Identify which cell holds the provided text, then report its [x, y] central coordinate. 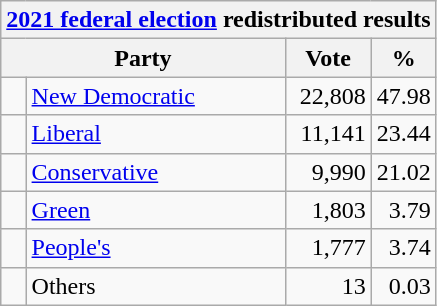
Conservative [156, 172]
2021 federal election redistributed results [218, 20]
21.02 [404, 172]
11,141 [328, 134]
23.44 [404, 134]
Party [143, 58]
1,803 [328, 210]
New Democratic [156, 96]
Green [156, 210]
13 [328, 286]
% [404, 58]
Others [156, 286]
3.74 [404, 248]
People's [156, 248]
Liberal [156, 134]
Vote [328, 58]
22,808 [328, 96]
1,777 [328, 248]
0.03 [404, 286]
9,990 [328, 172]
3.79 [404, 210]
47.98 [404, 96]
